Identify which cell holds the provided text, then report its [x, y] central coordinate. 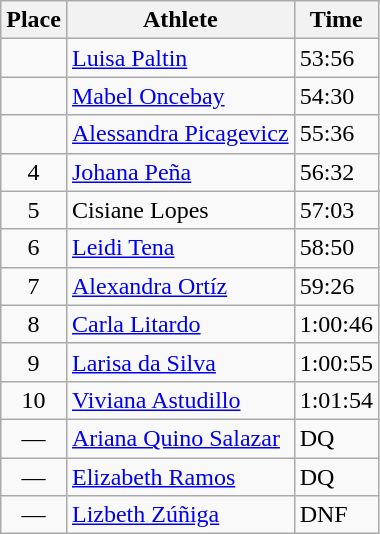
59:26 [336, 286]
57:03 [336, 210]
Place [34, 20]
9 [34, 362]
58:50 [336, 248]
DNF [336, 515]
1:01:54 [336, 400]
Mabel Oncebay [180, 96]
5 [34, 210]
Leidi Tena [180, 248]
Ariana Quino Salazar [180, 438]
6 [34, 248]
Carla Litardo [180, 324]
Lizbeth Zúñiga [180, 515]
Viviana Astudillo [180, 400]
55:36 [336, 134]
Alexandra Ortíz [180, 286]
Larisa da Silva [180, 362]
Alessandra Picagevicz [180, 134]
1:00:46 [336, 324]
Time [336, 20]
7 [34, 286]
Johana Peña [180, 172]
8 [34, 324]
10 [34, 400]
54:30 [336, 96]
56:32 [336, 172]
Luisa Paltin [180, 58]
Elizabeth Ramos [180, 477]
Cisiane Lopes [180, 210]
53:56 [336, 58]
1:00:55 [336, 362]
Athlete [180, 20]
4 [34, 172]
